Capture the cell that displays the provided text and extract its [x, y] central coordinate. 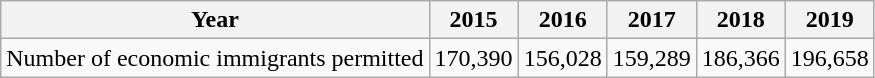
196,658 [830, 58]
2015 [474, 20]
2016 [562, 20]
186,366 [740, 58]
170,390 [474, 58]
2018 [740, 20]
2019 [830, 20]
Number of economic immigrants permitted [215, 58]
159,289 [652, 58]
2017 [652, 20]
Year [215, 20]
156,028 [562, 58]
